Output the [x, y] coordinate of the center of the cell containing the given text.  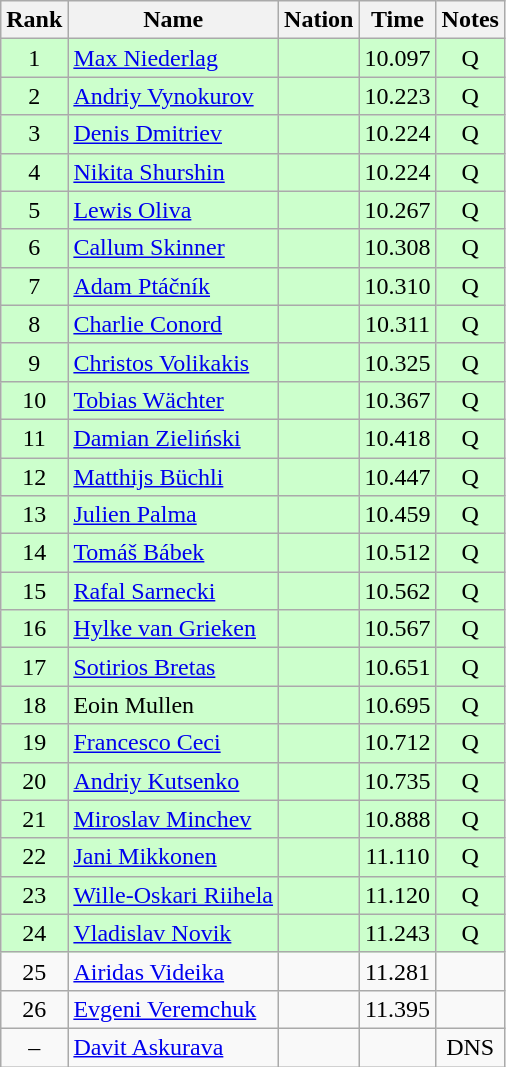
10.310 [398, 286]
Airidas Videika [174, 971]
10.567 [398, 629]
22 [34, 857]
Denis Dmitriev [174, 134]
8 [34, 324]
10.735 [398, 781]
5 [34, 210]
25 [34, 971]
4 [34, 172]
2 [34, 96]
10.459 [398, 515]
3 [34, 134]
Nation [319, 20]
Max Niederlag [174, 58]
Rank [34, 20]
Time [398, 20]
13 [34, 515]
10.447 [398, 477]
DNS [470, 1047]
21 [34, 819]
Rafal Sarnecki [174, 591]
Julien Palma [174, 515]
Sotirios Bretas [174, 667]
7 [34, 286]
10.311 [398, 324]
10.712 [398, 743]
10.097 [398, 58]
26 [34, 1009]
10.367 [398, 400]
10.888 [398, 819]
10 [34, 400]
16 [34, 629]
Jani Mikkonen [174, 857]
Matthijs Büchli [174, 477]
10.512 [398, 553]
11.110 [398, 857]
Charlie Conord [174, 324]
15 [34, 591]
14 [34, 553]
Tobias Wächter [174, 400]
Miroslav Minchev [174, 819]
19 [34, 743]
Evgeni Veremchuk [174, 1009]
10.695 [398, 705]
Nikita Shurshin [174, 172]
Eoin Mullen [174, 705]
24 [34, 933]
11.120 [398, 895]
Tomáš Bábek [174, 553]
Vladislav Novik [174, 933]
18 [34, 705]
10.418 [398, 438]
Hylke van Grieken [174, 629]
11.395 [398, 1009]
10.562 [398, 591]
17 [34, 667]
Andriy Kutsenko [174, 781]
Davit Askurava [174, 1047]
Andriy Vynokurov [174, 96]
Francesco Ceci [174, 743]
6 [34, 248]
10.223 [398, 96]
Damian Zieliński [174, 438]
20 [34, 781]
11.281 [398, 971]
Callum Skinner [174, 248]
12 [34, 477]
10.651 [398, 667]
10.267 [398, 210]
1 [34, 58]
Wille-Oskari Riihela [174, 895]
11 [34, 438]
9 [34, 362]
– [34, 1047]
Adam Ptáčník [174, 286]
Notes [470, 20]
10.308 [398, 248]
23 [34, 895]
10.325 [398, 362]
Christos Volikakis [174, 362]
Name [174, 20]
Lewis Oliva [174, 210]
11.243 [398, 933]
